Pinpoint the cell where the given text exists, returning its [x, y] midpoint coordinate. 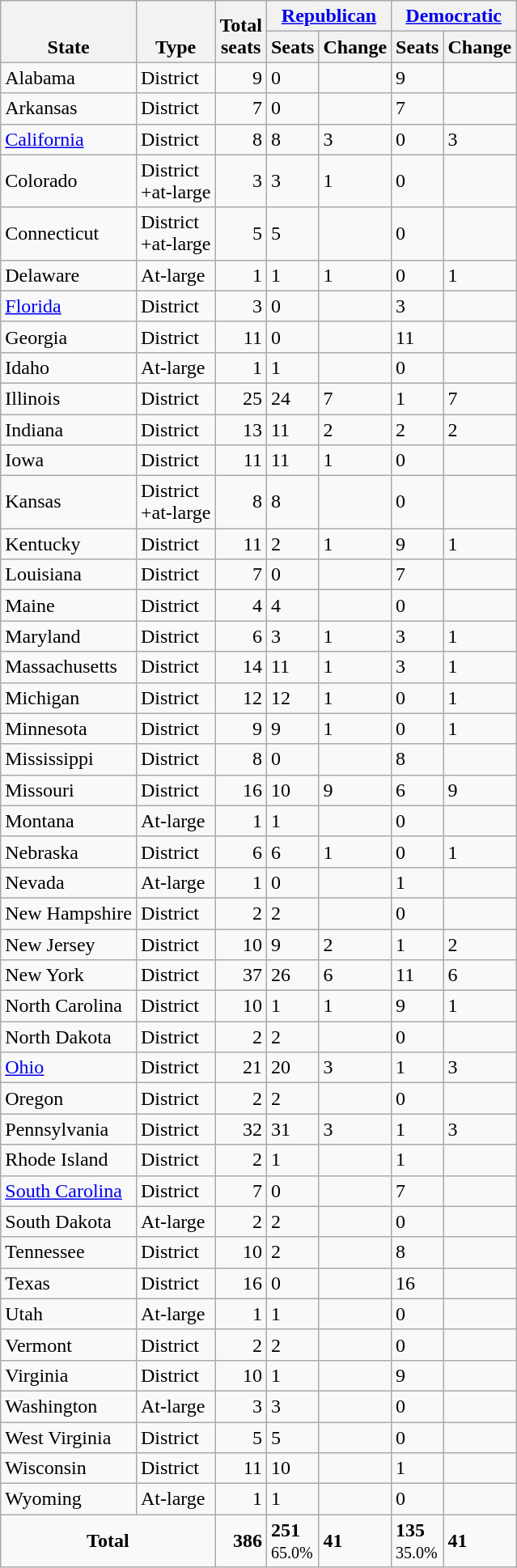
West Virginia [69, 1437]
Utah [69, 1314]
North Carolina [69, 1006]
25165.0% [292, 1541]
Connecticut [69, 233]
South Dakota [69, 1222]
Washington [69, 1406]
Type [175, 32]
North Dakota [69, 1037]
14 [241, 667]
Iowa [69, 461]
Nevada [69, 882]
New Hampshire [69, 913]
South Carolina [69, 1191]
Tennessee [69, 1252]
20 [292, 1068]
Pennsylvania [69, 1129]
13535.0% [417, 1541]
Texas [69, 1283]
Idaho [69, 368]
New Jersey [69, 945]
Florida [69, 306]
Maryland [69, 636]
Arkansas [69, 108]
Oregon [69, 1098]
Ohio [69, 1068]
Wisconsin [69, 1468]
31 [292, 1129]
Louisiana [69, 575]
Massachusetts [69, 667]
Rhode Island [69, 1160]
21 [241, 1068]
26 [292, 975]
Alabama [69, 78]
Mississippi [69, 759]
25 [241, 398]
Kentucky [69, 544]
Georgia [69, 337]
Kansas [69, 502]
Missouri [69, 790]
Total [108, 1541]
Nebraska [69, 852]
Delaware [69, 275]
Michigan [69, 698]
Illinois [69, 398]
37 [241, 975]
Montana [69, 821]
24 [292, 398]
Democratic [454, 16]
Vermont [69, 1345]
Virginia [69, 1375]
Republican [328, 16]
New York [69, 975]
386 [241, 1541]
Wyoming [69, 1499]
Colorado [69, 181]
California [69, 139]
Totalseats [241, 32]
32 [241, 1129]
Indiana [69, 430]
Maine [69, 606]
Minnesota [69, 729]
13 [241, 430]
State [69, 32]
